Determine the [x, y] coordinate at the center of the cell enclosing the given text.  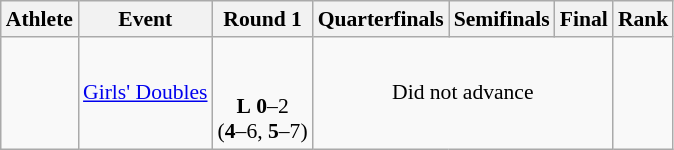
Athlete [40, 19]
Did not advance [463, 93]
L 0–2 (4–6, 5–7) [263, 93]
Rank [644, 19]
Girls' Doubles [146, 93]
Round 1 [263, 19]
Semifinals [502, 19]
Event [146, 19]
Quarterfinals [381, 19]
Final [584, 19]
